Detect which cell encompasses the target text, then output its (x, y) center coordinate. 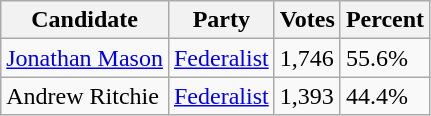
Votes (307, 20)
1,746 (307, 58)
Percent (384, 20)
44.4% (384, 96)
Jonathan Mason (85, 58)
55.6% (384, 58)
Candidate (85, 20)
1,393 (307, 96)
Party (221, 20)
Andrew Ritchie (85, 96)
